Identify which cell holds the provided text, then report its (x, y) central coordinate. 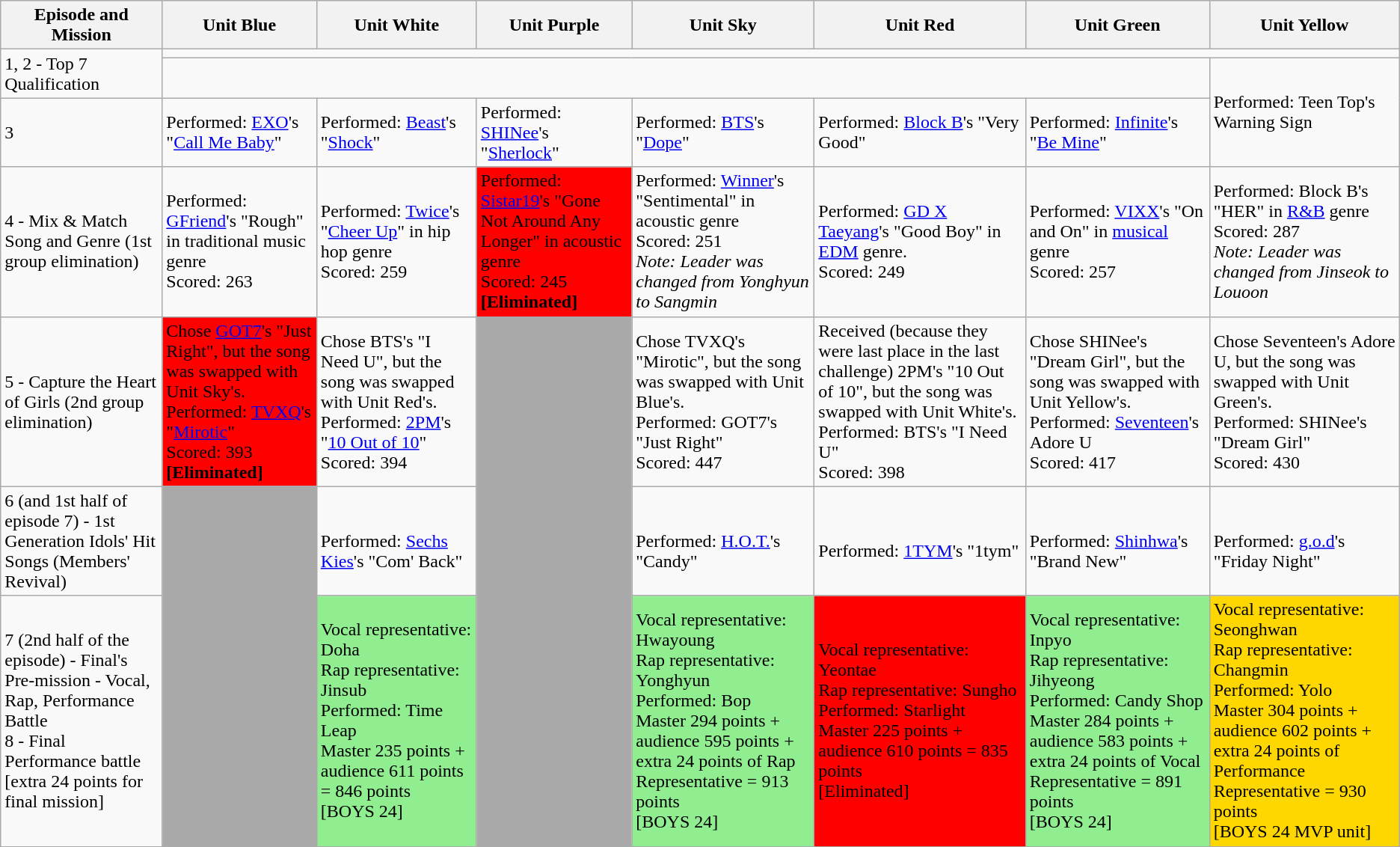
Performed: Shinhwa's "Brand New" (1117, 541)
Performed: Infinite's "Be Mine" (1117, 132)
Performed: GFriend's "Rough" in traditional music genreScored: 263 (239, 242)
Unit Purple (553, 25)
Unit Blue (239, 25)
Unit Yellow (1304, 25)
3 (82, 132)
Performed: GD X Taeyang's "Good Boy" in EDM genre.Scored: 249 (920, 242)
Vocal representative: YeontaeRap representative: SunghoPerformed: StarlightMaster 225 points + audience 610 points = 835 points[Eliminated] (920, 721)
5 - Capture the Heart of Girls (2nd group elimination) (82, 401)
4 - Mix & Match Song and Genre (1st group elimination) (82, 242)
Performed: Block B's "HER" in R&B genreScored: 287Note: Leader was changed from Jinseok to Louoon (1304, 242)
Unit Green (1117, 25)
Performed: Teen Top's Warning Sign (1304, 112)
Performed: Twice's "Cheer Up" in hip hop genreScored: 259 (396, 242)
Performed: EXO's "Call Me Baby" (239, 132)
Performed: g.o.d's "Friday Night" (1304, 541)
Unit Sky (723, 25)
Performed: Winner's "Sentimental" in acoustic genreScored: 251Note: Leader was changed from Yonghyun to Sangmin (723, 242)
Unit White (396, 25)
Episode and Mission (82, 25)
Performed: Sistar19's "Gone Not Around Any Longer" in acoustic genreScored: 245 [Eliminated] (553, 242)
Chose TVXQ's "Mirotic", but the song was swapped with Unit Blue's.Performed: GOT7's "Just Right"Scored: 447 (723, 401)
Performed: Beast's "Shock" (396, 132)
7 (2nd half of the episode) - Final's Pre-mission - Vocal, Rap, Performance Battle8 - Final Performance battle [extra 24 points for final mission] (82, 721)
Chose Seventeen's Adore U, but the song was swapped with Unit Green's.Performed: SHINee's "Dream Girl"Scored: 430 (1304, 401)
Unit Red (920, 25)
Performed: Sechs Kies's "Com' Back" (396, 541)
Performed: 1TYM's "1tym" (920, 541)
Chose GOT7's "Just Right", but the song was swapped with Unit Sky's.Performed: TVXQ's "Mirotic"Scored: 393 [Eliminated] (239, 401)
Performed: SHINee's "Sherlock" (553, 132)
Performed: H.O.T.'s "Candy" (723, 541)
1, 2 - Top 7 Qualification (82, 73)
Vocal representative: DohaRap representative: JinsubPerformed: Time LeapMaster 235 points + audience 611 points = 846 points[BOYS 24] (396, 721)
Chose BTS's "I Need U", but the song was swapped with Unit Red's.Performed: 2PM's "10 Out of 10"Scored: 394 (396, 401)
6 (and 1st half of episode 7) - 1st Generation Idols' Hit Songs (Members' Revival) (82, 541)
Performed: VIXX's "On and On" in musical genreScored: 257 (1117, 242)
Chose SHINee's "Dream Girl", but the song was swapped with Unit Yellow's.Performed: Seventeen's Adore UScored: 417 (1117, 401)
Performed: BTS's "Dope" (723, 132)
Performed: Block B's "Very Good" (920, 132)
